Identify which cell holds the provided text, then report its (x, y) central coordinate. 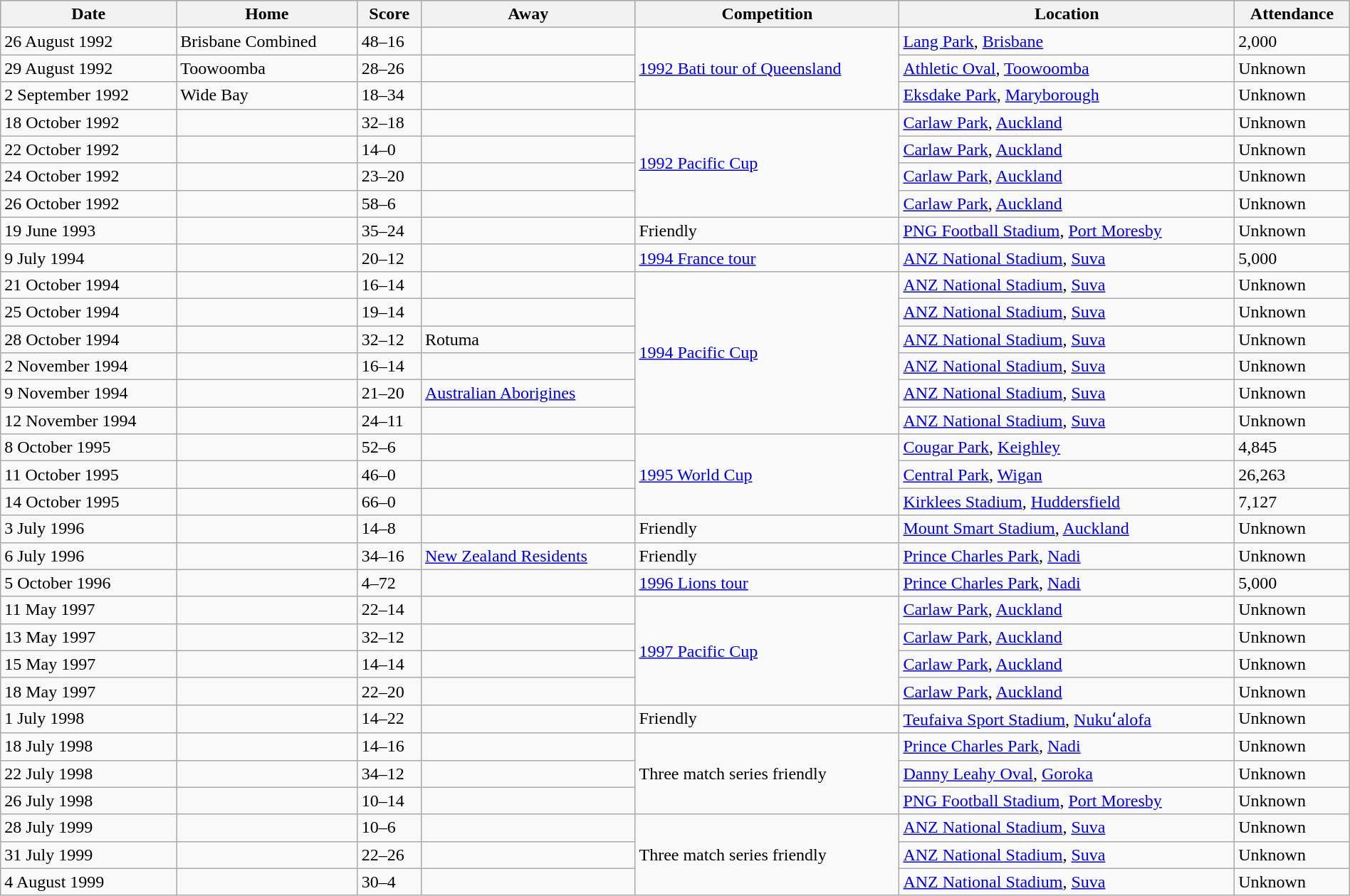
58–6 (389, 204)
19 June 1993 (88, 231)
22–14 (389, 610)
Kirklees Stadium, Huddersfield (1067, 502)
Score (389, 14)
14–22 (389, 719)
18–34 (389, 95)
New Zealand Residents (528, 556)
46–0 (389, 475)
Teufaiva Sport Stadium, Nukuʻalofa (1067, 719)
15 May 1997 (88, 664)
24 October 1992 (88, 176)
20–12 (389, 258)
5 October 1996 (88, 583)
14–0 (389, 149)
22–20 (389, 691)
25 October 1994 (88, 312)
66–0 (389, 502)
18 July 1998 (88, 747)
2 November 1994 (88, 367)
1995 World Cup (768, 475)
4–72 (389, 583)
26 October 1992 (88, 204)
26,263 (1292, 475)
1992 Bati tour of Queensland (768, 68)
14–16 (389, 747)
19–14 (389, 312)
12 November 1994 (88, 421)
18 October 1992 (88, 122)
26 July 1998 (88, 801)
Cougar Park, Keighley (1067, 448)
34–12 (389, 774)
8 October 1995 (88, 448)
9 July 1994 (88, 258)
Danny Leahy Oval, Goroka (1067, 774)
Location (1067, 14)
Australian Aborigines (528, 394)
11 October 1995 (88, 475)
10–14 (389, 801)
1992 Pacific Cup (768, 163)
Toowoomba (267, 68)
Lang Park, Brisbane (1067, 41)
13 May 1997 (88, 637)
21–20 (389, 394)
Wide Bay (267, 95)
6 July 1996 (88, 556)
26 August 1992 (88, 41)
Brisbane Combined (267, 41)
18 May 1997 (88, 691)
2 September 1992 (88, 95)
Central Park, Wigan (1067, 475)
Attendance (1292, 14)
24–11 (389, 421)
1994 Pacific Cup (768, 352)
Competition (768, 14)
28 October 1994 (88, 339)
28 July 1999 (88, 828)
14–14 (389, 664)
22 October 1992 (88, 149)
1996 Lions tour (768, 583)
14–8 (389, 529)
35–24 (389, 231)
2,000 (1292, 41)
32–18 (389, 122)
29 August 1992 (88, 68)
52–6 (389, 448)
30–4 (389, 882)
14 October 1995 (88, 502)
Eksdake Park, Maryborough (1067, 95)
31 July 1999 (88, 855)
7,127 (1292, 502)
22 July 1998 (88, 774)
1 July 1998 (88, 719)
Athletic Oval, Toowoomba (1067, 68)
10–6 (389, 828)
11 May 1997 (88, 610)
1994 France tour (768, 258)
21 October 1994 (88, 285)
Rotuma (528, 339)
Mount Smart Stadium, Auckland (1067, 529)
34–16 (389, 556)
48–16 (389, 41)
28–26 (389, 68)
4 August 1999 (88, 882)
Away (528, 14)
1997 Pacific Cup (768, 650)
Home (267, 14)
3 July 1996 (88, 529)
4,845 (1292, 448)
9 November 1994 (88, 394)
23–20 (389, 176)
22–26 (389, 855)
Date (88, 14)
